Locate the cell with the specified text and output its [x, y] center coordinate. 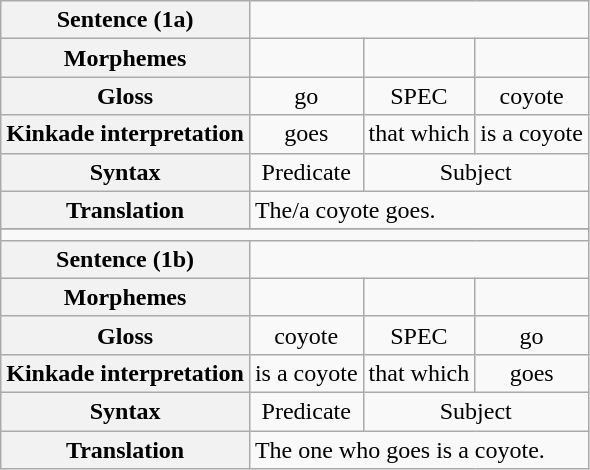
The one who goes is a coyote. [418, 449]
Sentence (1b) [126, 259]
Sentence (1a) [126, 20]
The/a coyote goes. [418, 210]
